Pinpoint the cell where the given text exists, returning its [X, Y] midpoint coordinate. 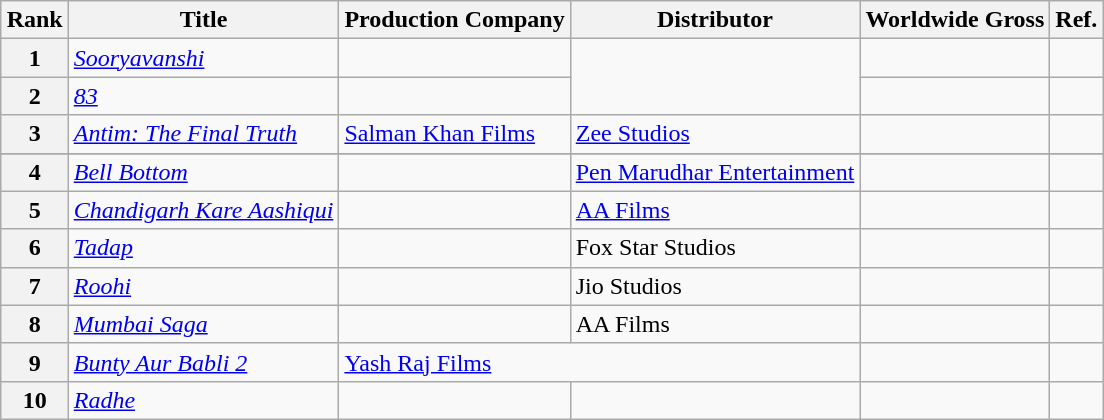
8 [34, 324]
Distributor [715, 20]
Worldwide Gross [955, 20]
Yash Raj Films [600, 362]
Title [204, 20]
Zee Studios [715, 134]
3 [34, 134]
Tadap [204, 248]
Salman Khan Films [454, 134]
Mumbai Saga [204, 324]
Pen Marudhar Entertainment [715, 172]
5 [34, 210]
Fox Star Studios [715, 248]
Sooryavanshi [204, 58]
Radhe [204, 400]
2 [34, 96]
Bunty Aur Babli 2 [204, 362]
6 [34, 248]
10 [34, 400]
83 [204, 96]
Jio Studios [715, 286]
Rank [34, 20]
Chandigarh Kare Aashiqui [204, 210]
Ref. [1076, 20]
Antim: The Final Truth [204, 134]
1 [34, 58]
4 [34, 172]
7 [34, 286]
Roohi [204, 286]
Bell Bottom [204, 172]
Production Company [454, 20]
9 [34, 362]
